Determine the [X, Y] coordinate at the center of the cell enclosing the given text.  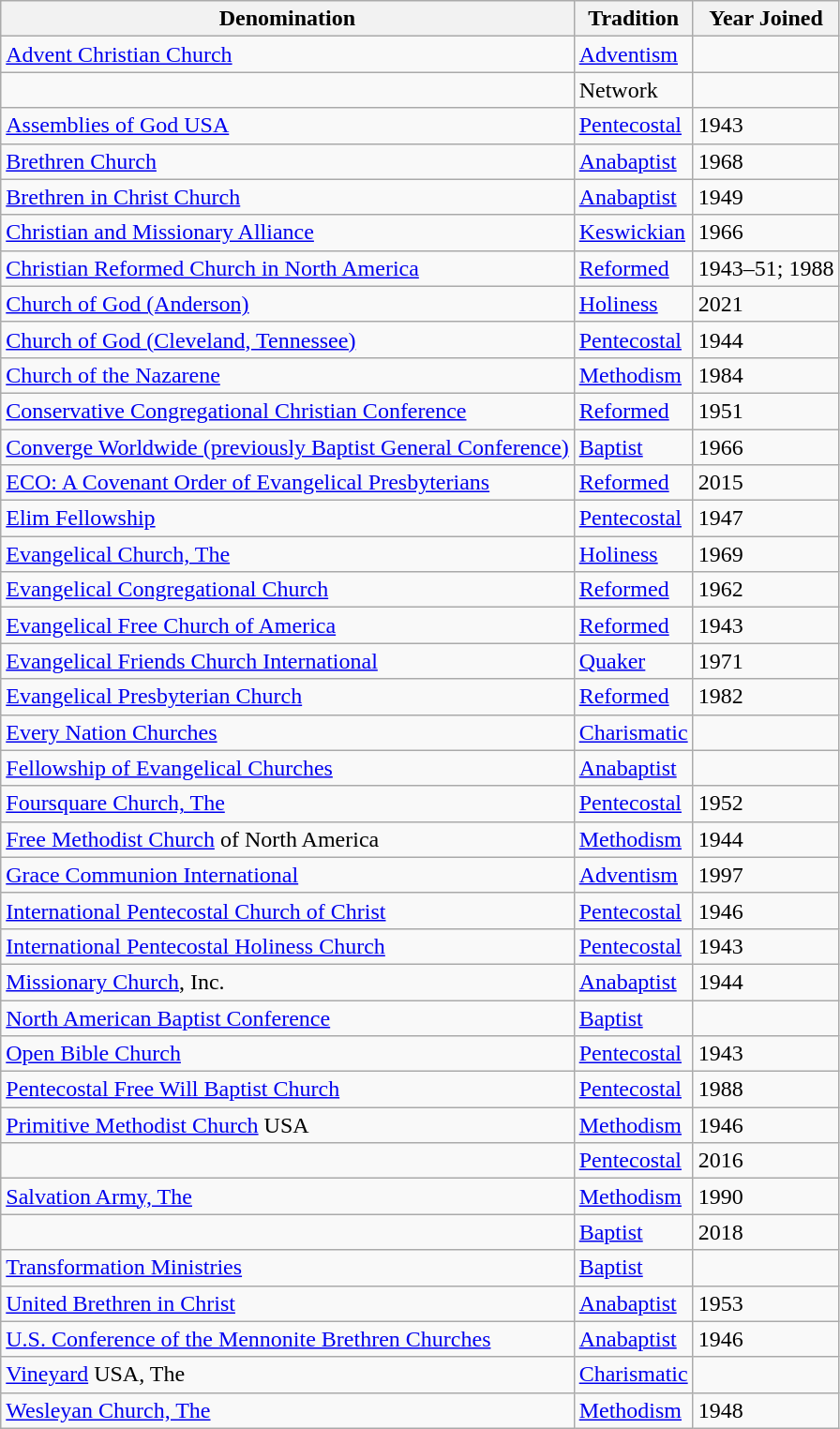
1953 [766, 1303]
Brethren in Christ Church [287, 197]
1948 [766, 1410]
Transformation Ministries [287, 1268]
Tradition [634, 19]
Open Bible Church [287, 1054]
1997 [766, 875]
Advent Christian Church [287, 54]
United Brethren in Christ [287, 1303]
Evangelical Church, The [287, 554]
1947 [766, 519]
1988 [766, 1090]
International Pentecostal Holiness Church [287, 946]
Missionary Church, Inc. [287, 982]
1962 [766, 590]
1984 [766, 375]
2015 [766, 483]
Brethren Church [287, 161]
Evangelical Congregational Church [287, 590]
Foursquare Church, The [287, 804]
1982 [766, 697]
Wesleyan Church, The [287, 1410]
Keswickian [634, 233]
1949 [766, 197]
1969 [766, 554]
Year Joined [766, 19]
Every Nation Churches [287, 732]
Christian and Missionary Alliance [287, 233]
Evangelical Presbyterian Church [287, 697]
ECO: A Covenant Order of Evangelical Presbyterians [287, 483]
U.S. Conference of the Mennonite Brethren Churches [287, 1339]
1943–51; 1988 [766, 268]
North American Baptist Conference [287, 1017]
1952 [766, 804]
Primitive Methodist Church USA [287, 1125]
1971 [766, 661]
Pentecostal Free Will Baptist Church [287, 1090]
Elim Fellowship [287, 519]
Vineyard USA, The [287, 1375]
Grace Communion International [287, 875]
1951 [766, 411]
Denomination [287, 19]
Christian Reformed Church in North America [287, 268]
Salvation Army, The [287, 1196]
Free Methodist Church of North America [287, 839]
Church of God (Anderson) [287, 304]
Church of God (Cleveland, Tennessee) [287, 339]
Network [634, 90]
Quaker [634, 661]
1990 [766, 1196]
2018 [766, 1232]
Fellowship of Evangelical Churches [287, 768]
1968 [766, 161]
Evangelical Free Church of America [287, 625]
Conservative Congregational Christian Conference [287, 411]
Converge Worldwide (previously Baptist General Conference) [287, 447]
International Pentecostal Church of Christ [287, 910]
2021 [766, 304]
Evangelical Friends Church International [287, 661]
2016 [766, 1161]
Assemblies of God USA [287, 126]
Church of the Nazarene [287, 375]
